Identify which cell holds the provided text, then report its (x, y) central coordinate. 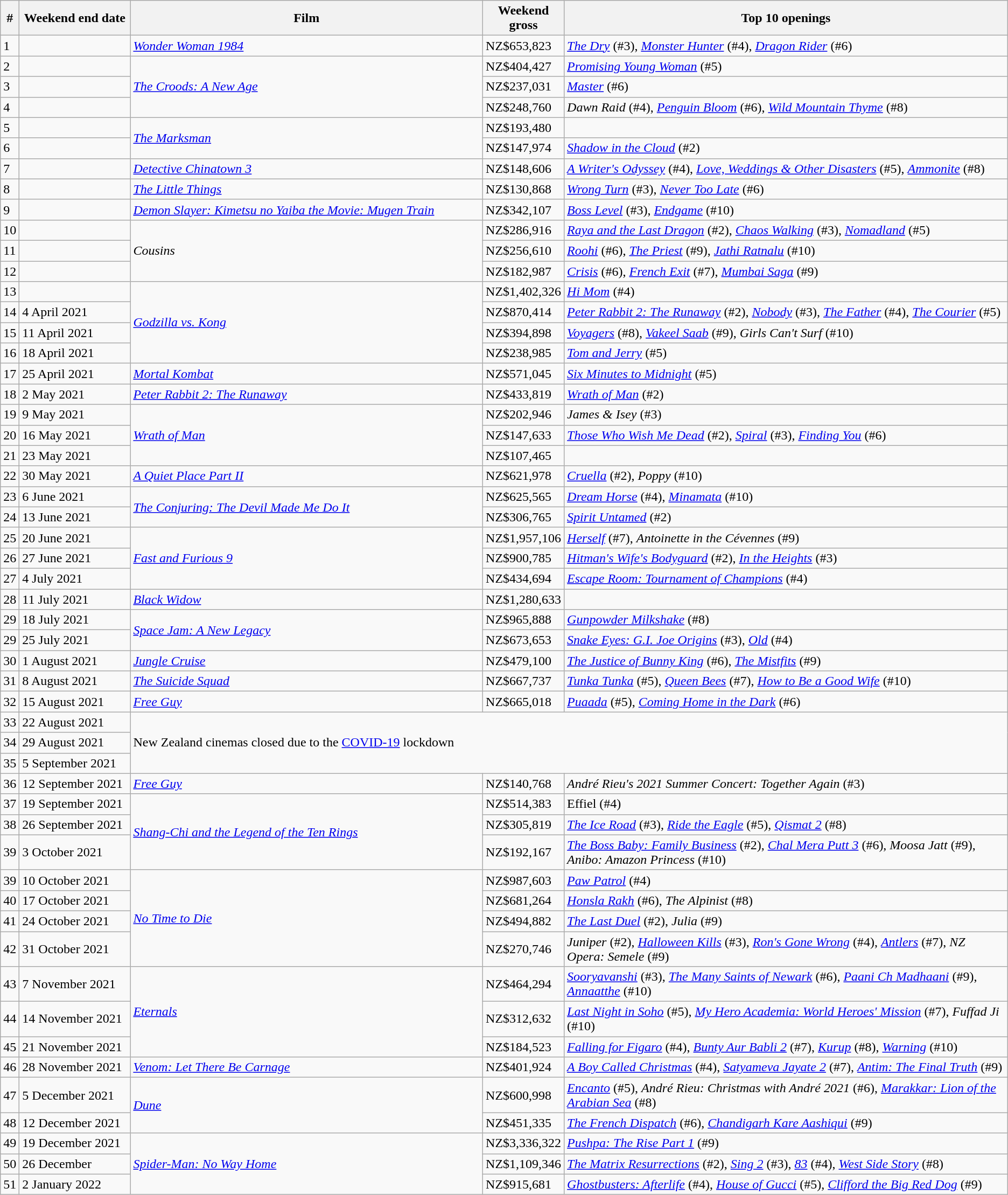
4 April 2021 (75, 312)
34 (10, 743)
NZ$182,987 (523, 271)
Those Who Wish Me Dead (#2), Spiral (#3), Finding You (#6) (786, 435)
30 (10, 661)
The French Dispatch (#6), Chandigarh Kare Aashiqui (#9) (786, 1123)
10 October 2021 (75, 880)
NZ$915,681 (523, 1184)
4 July 2021 (75, 578)
24 (10, 517)
NZ$147,974 (523, 148)
Space Jam: A New Legacy (307, 630)
Jungle Cruise (307, 661)
19 (10, 415)
Last Night in Soho (#5), My Hero Academia: World Heroes' Mission (#7), Fuffad Ji (#10) (786, 1019)
NZ$451,335 (523, 1123)
18 April 2021 (75, 353)
22 August 2021 (75, 722)
33 (10, 722)
Shadow in the Cloud (#2) (786, 148)
21 (10, 456)
NZ$107,465 (523, 456)
NZ$571,045 (523, 374)
19 December 2021 (75, 1143)
Pushpa: The Rise Part 1 (#9) (786, 1143)
The Last Duel (#2), Julia (#9) (786, 921)
NZ$147,633 (523, 435)
NZ$286,916 (523, 230)
18 (10, 394)
Godzilla vs. Kong (307, 323)
André Rieu's 2021 Summer Concert: Together Again (#3) (786, 784)
Six Minutes to Midnight (#5) (786, 374)
The Croods: A New Age (307, 87)
Dune (307, 1105)
26 September 2021 (75, 824)
Black Widow (307, 599)
Effiel (#4) (786, 804)
Weekend end date (75, 18)
12 (10, 271)
NZ$237,031 (523, 87)
The Conjuring: The Devil Made Me Do It (307, 507)
Tunka Tunka (#5), Queen Bees (#7), How to Be a Good Wife (#10) (786, 681)
Venom: Let There Be Carnage (307, 1067)
14 (10, 312)
31 October 2021 (75, 949)
NZ$202,946 (523, 415)
NZ$625,565 (523, 497)
The Justice of Bunny King (#6), The Mistfits (#9) (786, 661)
Herself (#7), Antoinette in the Cévennes (#9) (786, 537)
Spider-Man: No Way Home (307, 1164)
8 August 2021 (75, 681)
NZ$1,280,633 (523, 599)
Juniper (#2), Halloween Kills (#3), Ron's Gone Wrong (#4), Antlers (#7), NZ Opera: Semele (#9) (786, 949)
The Matrix Resurrections (#2), Sing 2 (#3), 83 (#4), West Side Story (#8) (786, 1164)
5 December 2021 (75, 1095)
The Marksman (307, 138)
Fast and Furious 9 (307, 558)
32 (10, 702)
Peter Rabbit 2: The Runaway (307, 394)
2 January 2022 (75, 1184)
9 (10, 209)
Top 10 openings (786, 18)
26 (10, 558)
New Zealand cinemas closed due to the COVID-19 lockdown (569, 743)
NZ$270,746 (523, 949)
NZ$600,998 (523, 1095)
NZ$900,785 (523, 558)
19 September 2021 (75, 804)
NZ$987,603 (523, 880)
NZ$667,737 (523, 681)
4 (10, 107)
11 April 2021 (75, 333)
6 (10, 148)
7 (10, 169)
James & Isey (#3) (786, 415)
27 June 2021 (75, 558)
Spirit Untamed (#2) (786, 517)
The Dry (#3), Monster Hunter (#4), Dragon Rider (#6) (786, 46)
42 (10, 949)
49 (10, 1143)
Crisis (#6), French Exit (#7), Mumbai Saga (#9) (786, 271)
30 May 2021 (75, 476)
Honsla Rakh (#6), The Alpinist (#8) (786, 900)
Detective Chinatown 3 (307, 169)
The Little Things (307, 189)
NZ$312,632 (523, 1019)
2 (10, 66)
NZ$193,480 (523, 128)
5 (10, 128)
31 (10, 681)
9 May 2021 (75, 415)
NZ$256,610 (523, 250)
16 May 2021 (75, 435)
21 November 2021 (75, 1047)
25 July 2021 (75, 640)
Hitman's Wife's Bodyguard (#2), In the Heights (#3) (786, 558)
Escape Room: Tournament of Champions (#4) (786, 578)
Voyagers (#8), Vakeel Saab (#9), Girls Can't Surf (#10) (786, 333)
Encanto (#5), André Rieu: Christmas with André 2021 (#6), Marakkar: Lion of the Arabian Sea (#8) (786, 1095)
17 (10, 374)
# (10, 18)
43 (10, 984)
15 August 2021 (75, 702)
24 October 2021 (75, 921)
NZ$342,107 (523, 209)
No Time to Die (307, 918)
NZ$681,264 (523, 900)
50 (10, 1164)
Eternals (307, 1012)
NZ$148,606 (523, 169)
41 (10, 921)
NZ$434,694 (523, 578)
11 (10, 250)
The Ice Road (#3), Ride the Eagle (#5), Qismat 2 (#8) (786, 824)
10 (10, 230)
Sooryavanshi (#3), The Many Saints of Newark (#6), Paani Ch Madhaani (#9), Annaatthe (#10) (786, 984)
Tom and Jerry (#5) (786, 353)
3 October 2021 (75, 852)
51 (10, 1184)
1 August 2021 (75, 661)
37 (10, 804)
Puaada (#5), Coming Home in the Dark (#6) (786, 702)
NZ$140,768 (523, 784)
40 (10, 900)
46 (10, 1067)
NZ$394,898 (523, 333)
The Boss Baby: Family Business (#2), Chal Mera Putt 3 (#6), Moosa Jatt (#9), Anibo: Amazon Princess (#10) (786, 852)
1 (10, 46)
Mortal Kombat (307, 374)
Gunpowder Milkshake (#8) (786, 620)
NZ$1,402,326 (523, 292)
25 (10, 537)
12 December 2021 (75, 1123)
NZ$401,924 (523, 1067)
NZ$306,765 (523, 517)
7 November 2021 (75, 984)
Master (#6) (786, 87)
Paw Patrol (#4) (786, 880)
NZ$3,336,322 (523, 1143)
NZ$621,978 (523, 476)
Ghostbusters: Afterlife (#4), House of Gucci (#5), Clifford the Big Red Dog (#9) (786, 1184)
Wonder Woman 1984 (307, 46)
A Boy Called Christmas (#4), Satyameva Jayate 2 (#7), Antim: The Final Truth (#9) (786, 1067)
NZ$653,823 (523, 46)
Promising Young Woman (#5) (786, 66)
47 (10, 1095)
11 July 2021 (75, 599)
Falling for Figaro (#4), Bunty Aur Babli 2 (#7), Kurup (#8), Warning (#10) (786, 1047)
16 (10, 353)
NZ$494,882 (523, 921)
NZ$870,414 (523, 312)
26 December (75, 1164)
8 (10, 189)
Dream Horse (#4), Minamata (#10) (786, 497)
35 (10, 763)
NZ$305,819 (523, 824)
Wrath of Man (#2) (786, 394)
Demon Slayer: Kimetsu no Yaiba the Movie: Mugen Train (307, 209)
15 (10, 333)
28 November 2021 (75, 1067)
3 (10, 87)
A Writer's Odyssey (#4), Love, Weddings & Other Disasters (#5), Ammonite (#8) (786, 169)
Wrath of Man (307, 435)
28 (10, 599)
Shang-Chi and the Legend of the Ten Rings (307, 831)
36 (10, 784)
44 (10, 1019)
NZ$1,957,106 (523, 537)
Snake Eyes: G.I. Joe Origins (#3), Old (#4) (786, 640)
NZ$1,109,346 (523, 1164)
27 (10, 578)
NZ$433,819 (523, 394)
NZ$192,167 (523, 852)
48 (10, 1123)
Hi Mom (#4) (786, 292)
NZ$673,653 (523, 640)
29 August 2021 (75, 743)
Film (307, 18)
25 April 2021 (75, 374)
12 September 2021 (75, 784)
20 June 2021 (75, 537)
38 (10, 824)
Roohi (#6), The Priest (#9), Jathi Ratnalu (#10) (786, 250)
13 June 2021 (75, 517)
NZ$965,888 (523, 620)
20 (10, 435)
Cruella (#2), Poppy (#10) (786, 476)
6 June 2021 (75, 497)
22 (10, 476)
Raya and the Last Dragon (#2), Chaos Walking (#3), Nomadland (#5) (786, 230)
A Quiet Place Part II (307, 476)
Peter Rabbit 2: The Runaway (#2), Nobody (#3), The Father (#4), The Courier (#5) (786, 312)
17 October 2021 (75, 900)
Wrong Turn (#3), Never Too Late (#6) (786, 189)
NZ$404,427 (523, 66)
13 (10, 292)
23 May 2021 (75, 456)
5 September 2021 (75, 763)
18 July 2021 (75, 620)
NZ$238,985 (523, 353)
14 November 2021 (75, 1019)
Dawn Raid (#4), Penguin Bloom (#6), Wild Mountain Thyme (#8) (786, 107)
NZ$514,383 (523, 804)
NZ$248,760 (523, 107)
Weekendgross (523, 18)
NZ$130,868 (523, 189)
Cousins (307, 250)
Boss Level (#3), Endgame (#10) (786, 209)
NZ$479,100 (523, 661)
NZ$464,294 (523, 984)
23 (10, 497)
45 (10, 1047)
The Suicide Squad (307, 681)
2 May 2021 (75, 394)
NZ$184,523 (523, 1047)
NZ$665,018 (523, 702)
